From the cell containing the given text, extract its center point as [X, Y] coordinate. 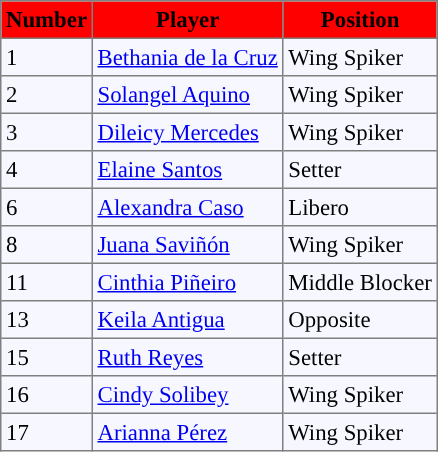
Cindy Solibey [188, 395]
Solangel Aquino [188, 95]
17 [47, 432]
11 [47, 282]
13 [47, 320]
Position [360, 20]
Keila Antigua [188, 320]
Player [188, 20]
2 [47, 95]
3 [47, 132]
16 [47, 395]
Juana Saviñón [188, 245]
1 [47, 57]
Alexandra Caso [188, 207]
Opposite [360, 320]
Ruth Reyes [188, 357]
Dileicy Mercedes [188, 132]
Bethania de la Cruz [188, 57]
4 [47, 170]
Elaine Santos [188, 170]
Middle Blocker [360, 282]
6 [47, 207]
15 [47, 357]
Libero [360, 207]
8 [47, 245]
Number [47, 20]
Arianna Pérez [188, 432]
Cinthia Piñeiro [188, 282]
